Determine the (x, y) coordinate at the center of the cell enclosing the given text.  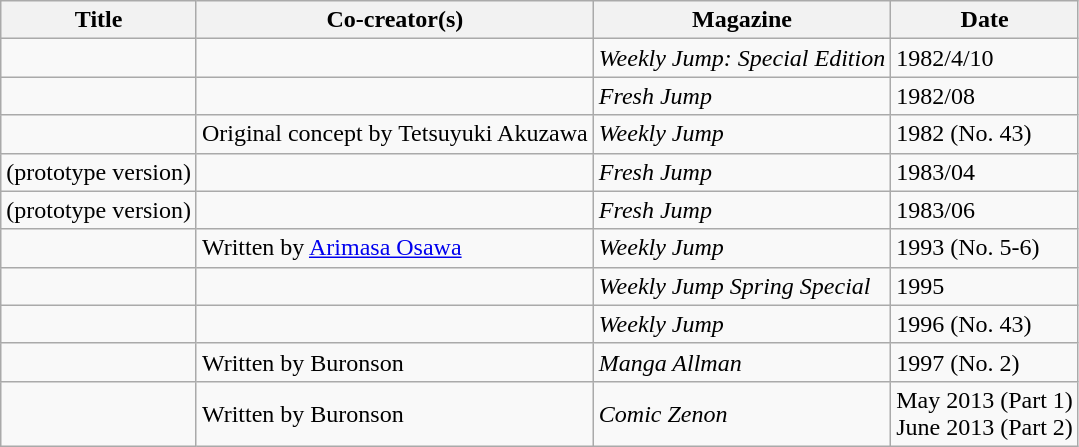
Co-creator(s) (394, 20)
Comic Zenon (742, 414)
1982/08 (985, 96)
Title (99, 20)
Written by Arimasa Osawa (394, 248)
Original concept by Tetsuyuki Akuzawa (394, 134)
1982 (No. 43) (985, 134)
Weekly Jump: Special Edition (742, 58)
1996 (No. 43) (985, 324)
Date (985, 20)
1983/04 (985, 172)
1983/06 (985, 210)
1995 (985, 286)
Magazine (742, 20)
1993 (No. 5-6) (985, 248)
1997 (No. 2) (985, 362)
Weekly Jump Spring Special (742, 286)
Manga Allman (742, 362)
1982/4/10 (985, 58)
May 2013 (Part 1)June 2013 (Part 2) (985, 414)
